From the cell containing the given text, extract its center point as [x, y] coordinate. 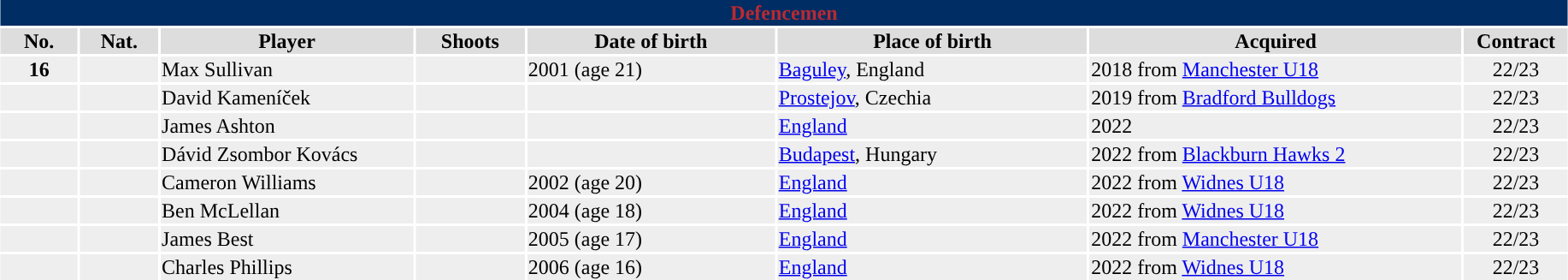
David Kameníček [287, 98]
James Best [287, 239]
Ben McLellan [287, 211]
2001 (age 21) [651, 69]
No. [39, 41]
2004 (age 18) [651, 211]
2018 from Manchester U18 [1276, 69]
2022 from Manchester U18 [1276, 239]
Dávid Zsombor Kovács [287, 154]
Date of birth [651, 41]
Defencemen [783, 13]
2005 (age 17) [651, 239]
2022 [1276, 126]
Max Sullivan [287, 69]
16 [39, 69]
Budapest, Hungary [932, 154]
Charles Phillips [287, 267]
Cameron Williams [287, 182]
2006 (age 16) [651, 267]
Baguley, England [932, 69]
Shoots [470, 41]
2022 from Blackburn Hawks 2 [1276, 154]
Place of birth [932, 41]
Acquired [1276, 41]
Nat. [120, 41]
2002 (age 20) [651, 182]
James Ashton [287, 126]
Prostejov, Czechia [932, 98]
Player [287, 41]
Contract [1517, 41]
2019 from Bradford Bulldogs [1276, 98]
